Detect which cell encompasses the target text, then output its (x, y) center coordinate. 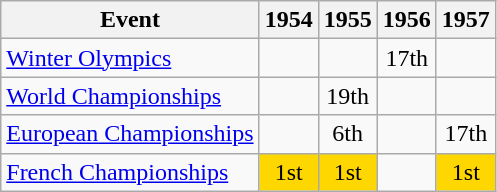
Winter Olympics (130, 58)
European Championships (130, 134)
Event (130, 20)
19th (348, 96)
1954 (288, 20)
World Championships (130, 96)
1957 (466, 20)
French Championships (130, 172)
1956 (406, 20)
6th (348, 134)
1955 (348, 20)
